For the text-containing cell, return its midpoint in [x, y] coordinate format. 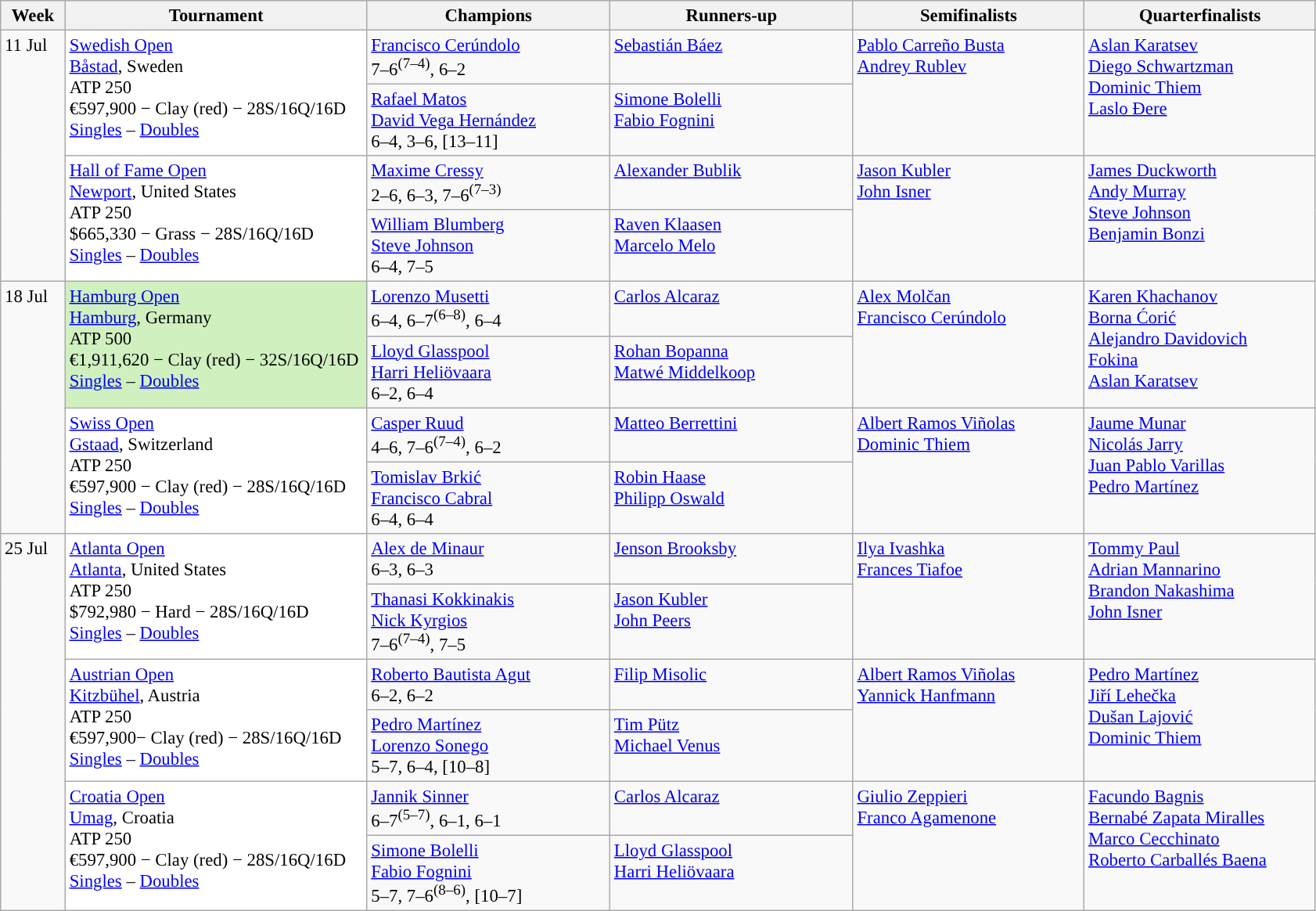
Swedish Open Båstad, Sweden ATP 250 €597,900 − Clay (red) − 28S/16Q/16D Singles – Doubles [216, 94]
Facundo Bagnis Bernabé Zapata Miralles Marco Cecchinato Roberto Carballés Baena [1200, 847]
Simone Bolelli Fabio Fognini 5–7, 7–6(8–6), [10–7] [488, 873]
Filip Misolic [732, 684]
Matteo Berrettini [732, 435]
Roberto Bautista Agut 6–2, 6–2 [488, 684]
Albert Ramos Viñolas Yannick Hanfmann [969, 720]
Jason Kubler John Peers [732, 621]
Hall of Fame Open Newport, United States ATP 250 $665,330 − Grass − 28S/16Q/16D Singles – Doubles [216, 219]
Quarterfinalists [1200, 16]
Atlanta Open Atlanta, United States ATP 250 $792,980 − Hard − 28S/16Q/16D Singles – Doubles [216, 596]
Karen Khachanov Borna Ćorić Alejandro Davidovich Fokina Aslan Karatsev [1200, 344]
Tournament [216, 16]
Jannik Sinner 6–7(5–7), 6–1, 6–1 [488, 809]
Hamburg Open Hamburg, Germany ATP 500 €1,911,620 − Clay (red) − 32S/16Q/16D Singles – Doubles [216, 344]
Croatia Open Umag, Croatia ATP 250 €597,900 − Clay (red) − 28S/16Q/16D Singles – Doubles [216, 847]
Alex de Minaur 6–3, 6–3 [488, 559]
Jason Kubler John Isner [969, 219]
Maxime Cressy 2–6, 6–3, 7–6(7–3) [488, 183]
Pedro Martínez Jiří Lehečka Dušan Lajović Dominic Thiem [1200, 720]
Rohan Bopanna Matwé Middelkoop [732, 372]
James Duckworth Andy Murray Steve Johnson Benjamin Bonzi [1200, 219]
Tomislav Brkić Francisco Cabral 6–4, 6–4 [488, 498]
Pablo Carreño Busta Andrey Rublev [969, 94]
Runners-up [732, 16]
Raven Klaasen Marcelo Melo [732, 246]
Thanasi Kokkinakis Nick Kyrgios 7–6(7–4), 7–5 [488, 621]
William Blumberg Steve Johnson 6–4, 7–5 [488, 246]
Casper Ruud 4–6, 7–6(7–4), 6–2 [488, 435]
Jaume Munar Nicolás Jarry Juan Pablo Varillas Pedro Martínez [1200, 471]
Albert Ramos Viñolas Dominic Thiem [969, 471]
Rafael Matos David Vega Hernández 6–4, 3–6, [13–11] [488, 121]
18 Jul [33, 408]
Tim Pütz Michael Venus [732, 746]
Simone Bolelli Fabio Fognini [732, 121]
Robin Haase Philipp Oswald [732, 498]
Lloyd Glasspool Harri Heliövaara 6–2, 6–4 [488, 372]
Lorenzo Musetti 6–4, 6–7(6–8), 6–4 [488, 308]
Aslan Karatsev Diego Schwartzman Dominic Thiem Laslo Đere [1200, 94]
Ilya Ivashka Frances Tiafoe [969, 596]
Giulio Zeppieri Franco Agamenone [969, 847]
25 Jul [33, 722]
Alex Molčan Francisco Cerúndolo [969, 344]
Alexander Bublik [732, 183]
Week [33, 16]
Champions [488, 16]
Pedro Martínez Lorenzo Sonego 5–7, 6–4, [10–8] [488, 746]
Swiss Open Gstaad, Switzerland ATP 250 €597,900 − Clay (red) − 28S/16Q/16D Singles – Doubles [216, 471]
Lloyd Glasspool Harri Heliövaara [732, 873]
Semifinalists [969, 16]
Austrian Open Kitzbühel, Austria ATP 250 €597,900− Clay (red) − 28S/16Q/16D Singles – Doubles [216, 720]
Francisco Cerúndolo 7–6(7–4), 6–2 [488, 58]
Sebastián Báez [732, 58]
Tommy Paul Adrian Mannarino Brandon Nakashima John Isner [1200, 596]
11 Jul [33, 157]
Jenson Brooksby [732, 559]
